Capture the cell that displays the provided text and extract its [X, Y] central coordinate. 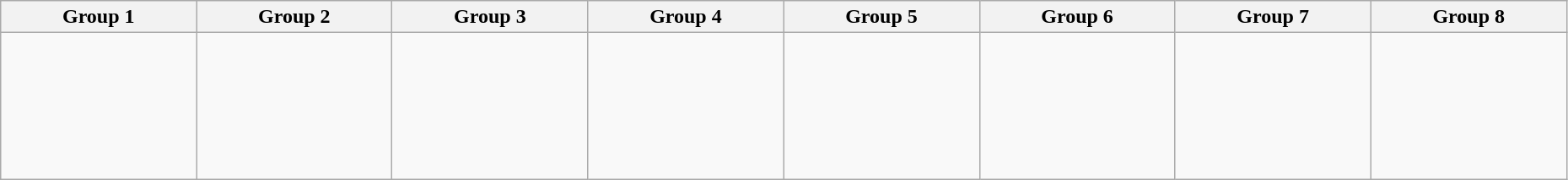
Group 5 [881, 17]
Group 1 [99, 17]
Group 2 [294, 17]
Group 4 [686, 17]
Group 7 [1273, 17]
Group 6 [1077, 17]
Group 8 [1468, 17]
Group 3 [490, 17]
